Output the [X, Y] coordinate of the center of the cell containing the given text.  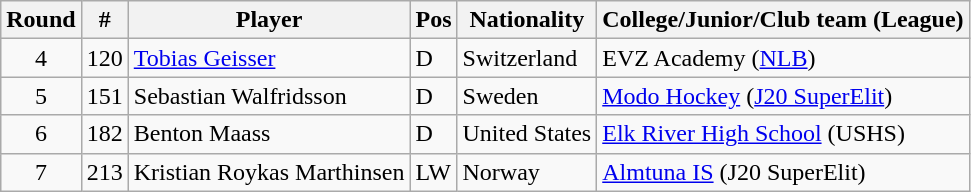
Elk River High School (USHS) [783, 134]
Round [41, 20]
Tobias Geisser [269, 58]
EVZ Academy (NLB) [783, 58]
Benton Maass [269, 134]
United States [527, 134]
Switzerland [527, 58]
College/Junior/Club team (League) [783, 20]
# [104, 20]
Nationality [527, 20]
Pos [434, 20]
Kristian Roykas Marthinsen [269, 172]
120 [104, 58]
Player [269, 20]
5 [41, 96]
Modo Hockey (J20 SuperElit) [783, 96]
7 [41, 172]
182 [104, 134]
Almtuna IS (J20 SuperElit) [783, 172]
Sebastian Walfridsson [269, 96]
151 [104, 96]
Norway [527, 172]
Sweden [527, 96]
4 [41, 58]
6 [41, 134]
213 [104, 172]
LW [434, 172]
